Capture the cell that displays the provided text and extract its (X, Y) central coordinate. 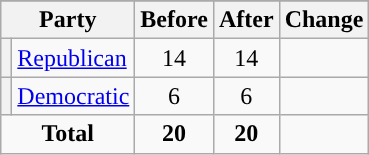
After (246, 20)
Party (68, 20)
Before (174, 20)
Change (324, 20)
Total (68, 134)
Democratic (74, 96)
Republican (74, 58)
